Determine the [x, y] coordinate at the center of the cell enclosing the given text.  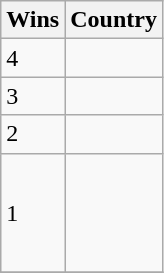
2 [33, 134]
1 [33, 212]
Country [114, 20]
4 [33, 58]
Wins [33, 20]
3 [33, 96]
